Determine the (x, y) coordinate at the center of the cell enclosing the given text.  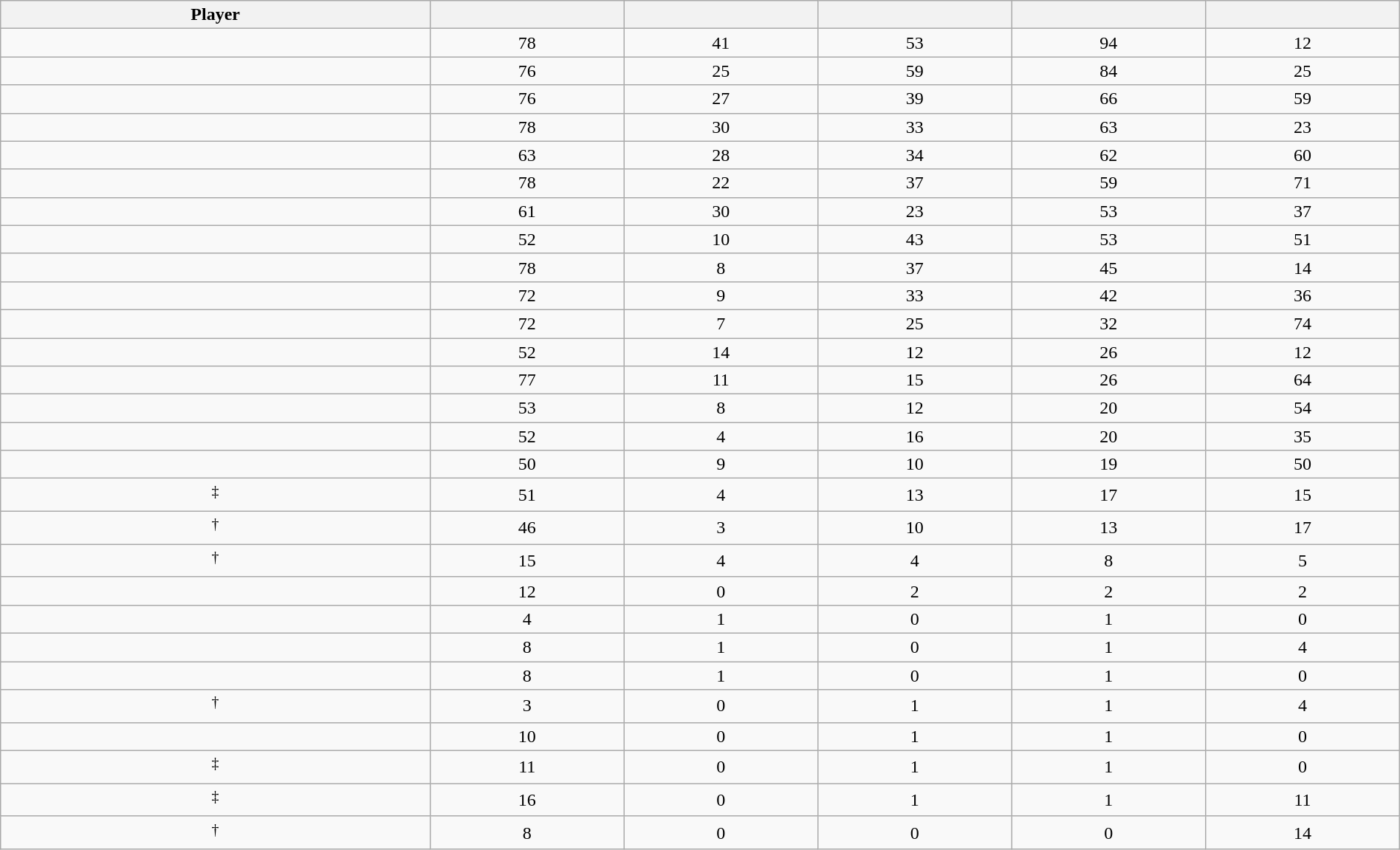
22 (721, 183)
7 (721, 323)
77 (527, 380)
71 (1303, 183)
61 (527, 211)
60 (1303, 155)
34 (916, 155)
35 (1303, 436)
42 (1109, 295)
54 (1303, 408)
32 (1109, 323)
41 (721, 43)
64 (1303, 380)
45 (1109, 267)
46 (527, 527)
19 (1109, 465)
28 (721, 155)
39 (916, 99)
5 (1303, 561)
27 (721, 99)
94 (1109, 43)
43 (916, 239)
66 (1109, 99)
84 (1109, 71)
62 (1109, 155)
36 (1303, 295)
Player (216, 15)
74 (1303, 323)
